Determine the (X, Y) coordinate at the center of the cell enclosing the given text.  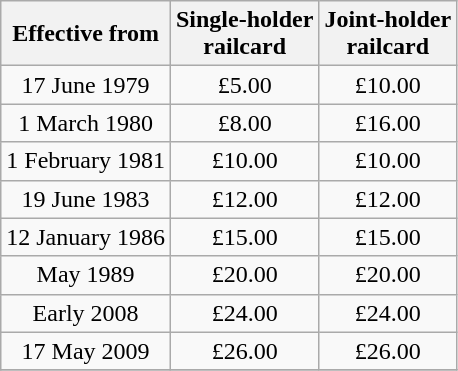
Effective from (86, 34)
1 February 1981 (86, 161)
19 June 1983 (86, 199)
£8.00 (244, 123)
Joint-holderrailcard (388, 34)
£16.00 (388, 123)
17 May 2009 (86, 351)
£5.00 (244, 85)
Single-holderrailcard (244, 34)
12 January 1986 (86, 237)
17 June 1979 (86, 85)
1 March 1980 (86, 123)
Early 2008 (86, 313)
May 1989 (86, 275)
